Provide the (x, y) coordinate of the cell's center where the given text is located.  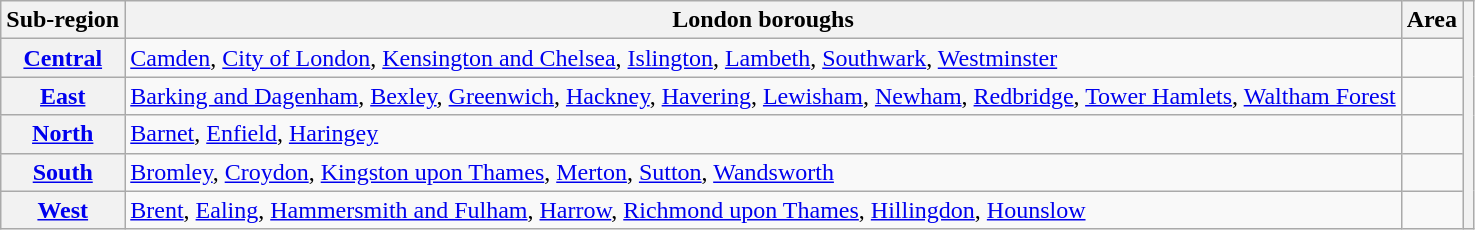
Central (63, 58)
East (63, 96)
West (63, 210)
Barnet, Enfield, Haringey (763, 134)
South (63, 172)
London boroughs (763, 20)
Camden, City of London, Kensington and Chelsea, Islington, Lambeth, Southwark, Westminster (763, 58)
Bromley, Croydon, Kingston upon Thames, Merton, Sutton, Wandsworth (763, 172)
Brent, Ealing, Hammersmith and Fulham, Harrow, Richmond upon Thames, Hillingdon, Hounslow (763, 210)
Sub-region (63, 20)
Area (1432, 20)
North (63, 134)
Barking and Dagenham, Bexley, Greenwich, Hackney, Havering, Lewisham, Newham, Redbridge, Tower Hamlets, Waltham Forest (763, 96)
